Locate the cell with the specified text and output its (X, Y) center coordinate. 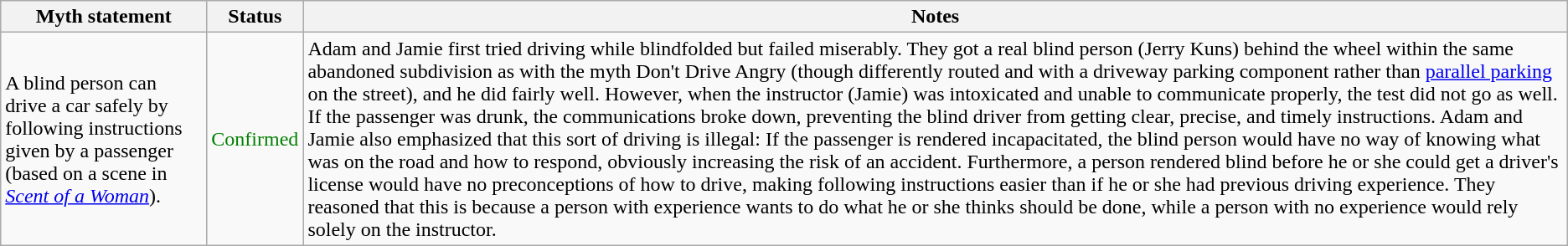
Myth statement (104, 17)
Confirmed (255, 139)
Notes (935, 17)
A blind person can drive a car safely by following instructions given by a passenger (based on a scene in Scent of a Woman). (104, 139)
Status (255, 17)
